Detect which cell encompasses the target text, then output its [X, Y] center coordinate. 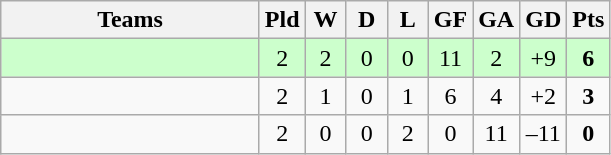
Teams [130, 20]
+2 [544, 96]
4 [496, 96]
W [326, 20]
Pld [282, 20]
3 [588, 96]
–11 [544, 134]
GF [450, 20]
+9 [544, 58]
GA [496, 20]
Pts [588, 20]
GD [544, 20]
D [366, 20]
L [408, 20]
